For the text-containing cell, return its midpoint in [x, y] coordinate format. 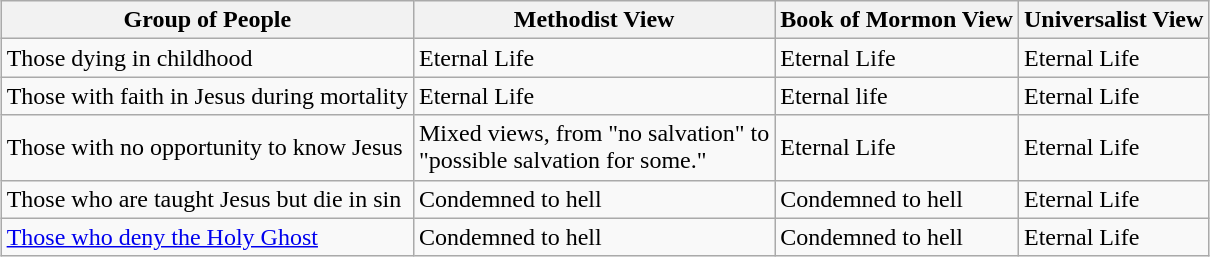
Group of People [207, 20]
Universalist View [1113, 20]
Those who are taught Jesus but die in sin [207, 199]
Those who deny the Holy Ghost [207, 237]
Those dying in childhood [207, 58]
Methodist View [594, 20]
Eternal life [897, 96]
Book of Mormon View [897, 20]
Those with no opportunity to know Jesus [207, 148]
Mixed views, from "no salvation" to "possible salvation for some." [594, 148]
Those with faith in Jesus during mortality [207, 96]
